Detect which cell encompasses the target text, then output its (x, y) center coordinate. 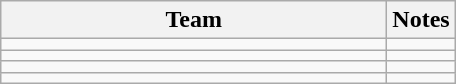
Team (194, 20)
Notes (421, 20)
